Determine the [x, y] coordinate at the center of the cell enclosing the given text.  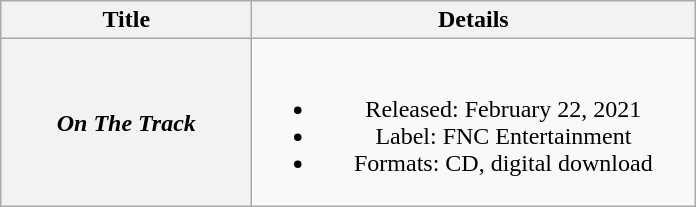
Title [126, 20]
Details [474, 20]
On The Track [126, 122]
Released: February 22, 2021Label: FNC EntertainmentFormats: CD, digital download [474, 122]
